Return (x, y) of the center of cell containing provided text 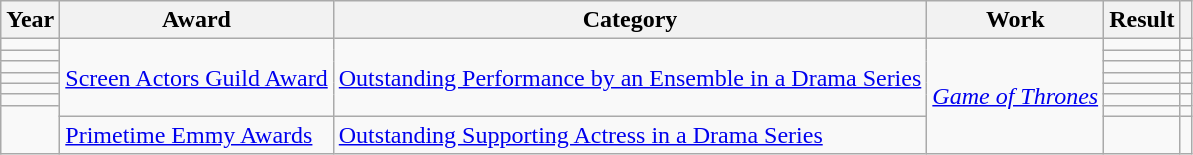
Outstanding Supporting Actress in a Drama Series (630, 135)
Screen Actors Guild Award (196, 78)
Award (196, 20)
Year (30, 20)
Primetime Emmy Awards (196, 135)
Outstanding Performance by an Ensemble in a Drama Series (630, 78)
Work (1016, 20)
Category (630, 20)
Game of Thrones (1016, 97)
Result (1142, 20)
